Provide the [x, y] coordinate of the cell's center where the given text is located.  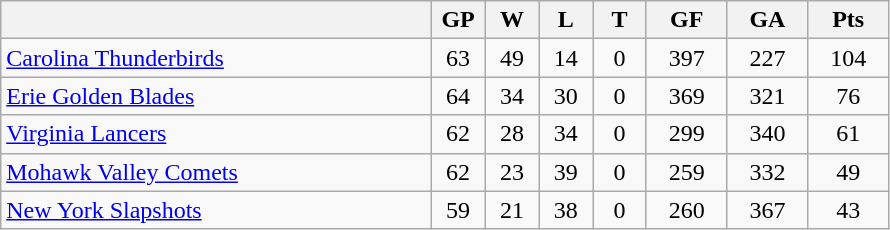
Mohawk Valley Comets [216, 172]
332 [768, 172]
260 [686, 210]
259 [686, 172]
GF [686, 20]
14 [566, 58]
Pts [848, 20]
38 [566, 210]
Virginia Lancers [216, 134]
30 [566, 96]
L [566, 20]
New York Slapshots [216, 210]
59 [458, 210]
64 [458, 96]
63 [458, 58]
Carolina Thunderbirds [216, 58]
321 [768, 96]
T [620, 20]
GP [458, 20]
W [512, 20]
28 [512, 134]
340 [768, 134]
Erie Golden Blades [216, 96]
61 [848, 134]
104 [848, 58]
43 [848, 210]
299 [686, 134]
76 [848, 96]
39 [566, 172]
GA [768, 20]
23 [512, 172]
21 [512, 210]
367 [768, 210]
369 [686, 96]
397 [686, 58]
227 [768, 58]
